For the text-containing cell, return its midpoint in (x, y) coordinate format. 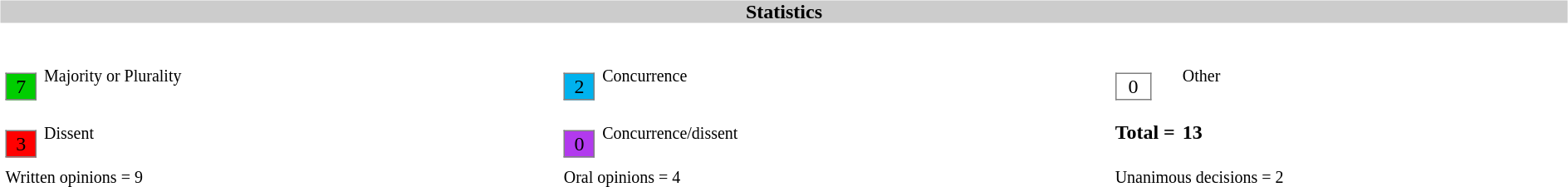
Other (1373, 76)
Total = (1145, 132)
Concurrence (855, 76)
Majority or Plurality (301, 76)
13 (1373, 132)
Concurrence/dissent (855, 132)
Dissent (301, 132)
Statistics (784, 12)
